Return (x, y) of the center of cell containing provided text 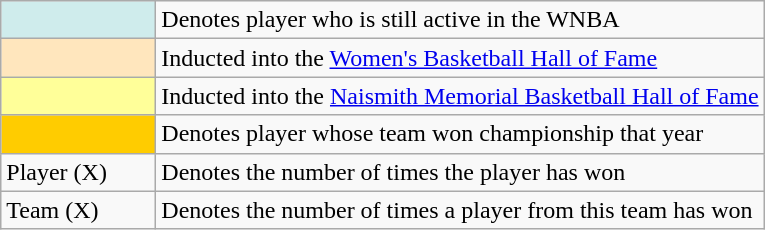
Denotes the number of times a player from this team has won (460, 210)
Player (X) (78, 172)
Inducted into the Women's Basketball Hall of Fame (460, 58)
Team (X) (78, 210)
Denotes player whose team won championship that year (460, 134)
Denotes player who is still active in the WNBA (460, 20)
Denotes the number of times the player has won (460, 172)
Inducted into the Naismith Memorial Basketball Hall of Fame (460, 96)
